Detect which cell encompasses the target text, then output its [X, Y] center coordinate. 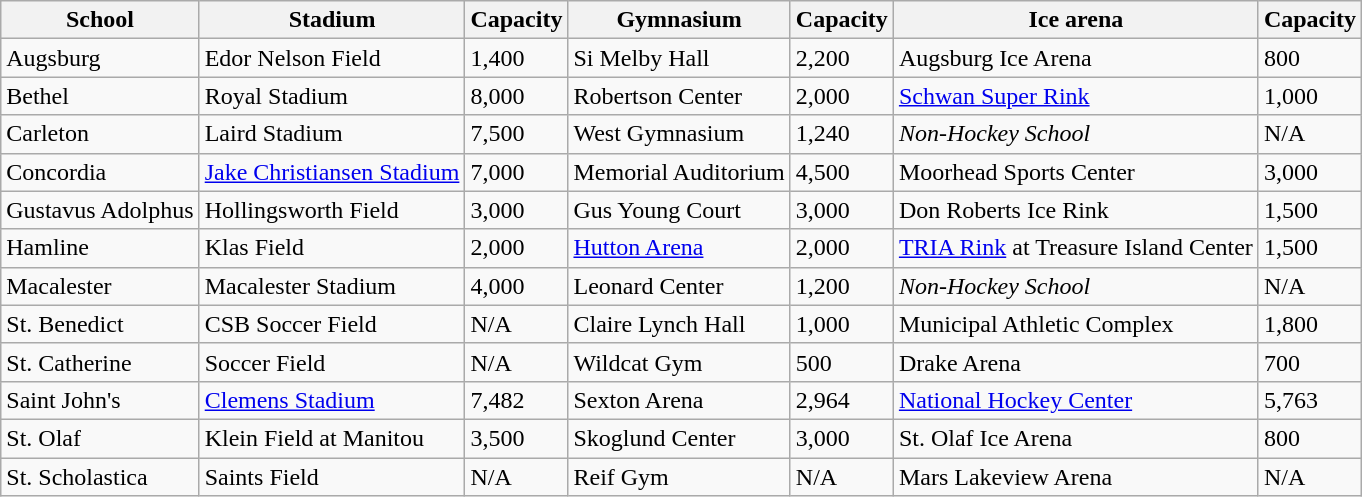
Macalester Stadium [332, 286]
Clemens Stadium [332, 400]
Leonard Center [679, 286]
School [100, 20]
Royal Stadium [332, 96]
Concordia [100, 172]
Sexton Arena [679, 400]
Jake Christiansen Stadium [332, 172]
Laird Stadium [332, 134]
4,500 [842, 172]
St. Benedict [100, 324]
7,482 [516, 400]
Municipal Athletic Complex [1076, 324]
Gus Young Court [679, 210]
3,500 [516, 438]
Macalester [100, 286]
Carleton [100, 134]
St. Catherine [100, 362]
1,240 [842, 134]
Stadium [332, 20]
Schwan Super Rink [1076, 96]
7,000 [516, 172]
Augsburg Ice Arena [1076, 58]
Gustavus Adolphus [100, 210]
Robertson Center [679, 96]
1,400 [516, 58]
Memorial Auditorium [679, 172]
Edor Nelson Field [332, 58]
Klein Field at Manitou [332, 438]
Saints Field [332, 477]
St. Olaf [100, 438]
Bethel [100, 96]
500 [842, 362]
TRIA Rink at Treasure Island Center [1076, 248]
Drake Arena [1076, 362]
Moorhead Sports Center [1076, 172]
Mars Lakeview Arena [1076, 477]
Ice arena [1076, 20]
1,200 [842, 286]
Hamline [100, 248]
St. Scholastica [100, 477]
Klas Field [332, 248]
4,000 [516, 286]
Si Melby Hall [679, 58]
Gymnasium [679, 20]
Wildcat Gym [679, 362]
Skoglund Center [679, 438]
5,763 [1310, 400]
Hollingsworth Field [332, 210]
CSB Soccer Field [332, 324]
Claire Lynch Hall [679, 324]
Augsburg [100, 58]
1,800 [1310, 324]
St. Olaf Ice Arena [1076, 438]
Saint John's [100, 400]
2,200 [842, 58]
Reif Gym [679, 477]
7,500 [516, 134]
Hutton Arena [679, 248]
2,964 [842, 400]
West Gymnasium [679, 134]
Don Roberts Ice Rink [1076, 210]
700 [1310, 362]
National Hockey Center [1076, 400]
8,000 [516, 96]
Soccer Field [332, 362]
